Output the (X, Y) coordinate of the center of the cell containing the given text.  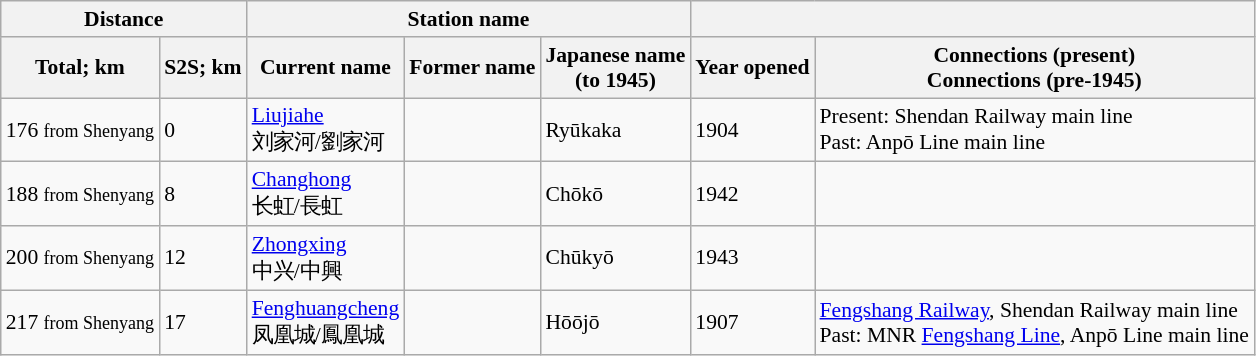
Former name (472, 68)
S2S; km (203, 68)
Chōkō (615, 194)
8 (203, 194)
217 from Shenyang (80, 322)
Fenghuangcheng凤凰城/鳳凰城 (326, 322)
17 (203, 322)
Zhongxing中兴/中興 (326, 258)
Year opened (752, 68)
Current name (326, 68)
12 (203, 258)
1943 (752, 258)
Ryūkaka (615, 130)
Fengshang Railway, Shendan Railway main linePast: MNR Fengshang Line, Anpō Line main line (1034, 322)
188 from Shenyang (80, 194)
Connections (present)Connections (pre-1945) (1034, 68)
1907 (752, 322)
Chūkyō (615, 258)
Hōōjō (615, 322)
Distance (124, 19)
Present: Shendan Railway main linePast: Anpō Line main line (1034, 130)
176 from Shenyang (80, 130)
Changhong长虹/長虹 (326, 194)
Japanese name(to 1945) (615, 68)
Total; km (80, 68)
0 (203, 130)
Station name (469, 19)
Liujiahe刘家河/劉家河 (326, 130)
1904 (752, 130)
200 from Shenyang (80, 258)
1942 (752, 194)
